Detect which cell encompasses the target text, then output its [X, Y] center coordinate. 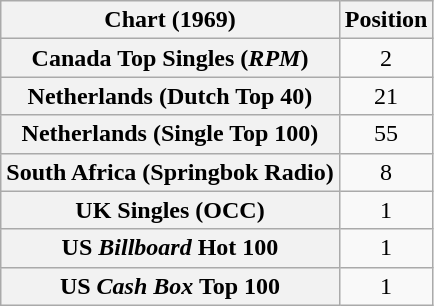
US Cash Box Top 100 [170, 286]
55 [386, 134]
8 [386, 172]
Netherlands (Single Top 100) [170, 134]
South Africa (Springbok Radio) [170, 172]
Position [386, 20]
21 [386, 96]
UK Singles (OCC) [170, 210]
US Billboard Hot 100 [170, 248]
Canada Top Singles (RPM) [170, 58]
Netherlands (Dutch Top 40) [170, 96]
2 [386, 58]
Chart (1969) [170, 20]
